From the cell containing the given text, extract its center point as [X, Y] coordinate. 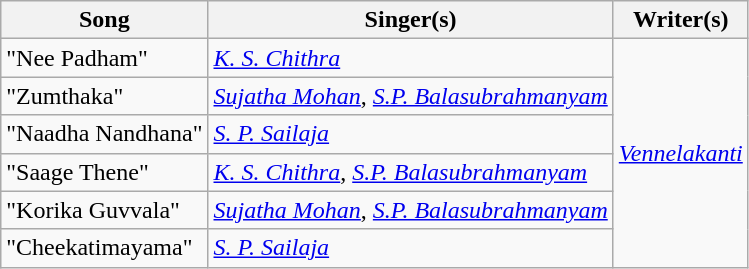
"Cheekatimayama" [104, 248]
"Naadha Nandhana" [104, 134]
"Saage Thene" [104, 172]
K. S. Chithra [410, 58]
"Nee Padham" [104, 58]
K. S. Chithra, S.P. Balasubrahmanyam [410, 172]
Singer(s) [410, 20]
"Korika Guvvala" [104, 210]
"Zumthaka" [104, 96]
Song [104, 20]
Vennelakanti [680, 153]
Writer(s) [680, 20]
